Extract the (x, y) coordinate from the center of the cell holding the provided text.  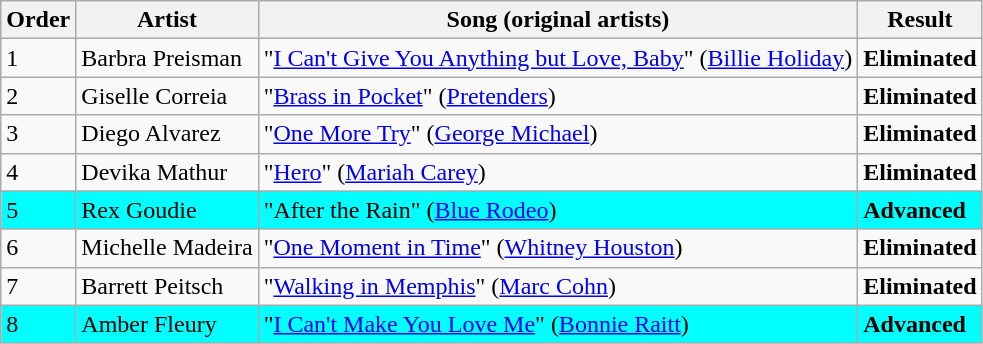
Song (original artists) (558, 20)
Artist (167, 20)
"I Can't Make You Love Me" (Bonnie Raitt) (558, 324)
3 (38, 134)
Devika Mathur (167, 172)
"I Can't Give You Anything but Love, Baby" (Billie Holiday) (558, 58)
"After the Rain" (Blue Rodeo) (558, 210)
"Walking in Memphis" (Marc Cohn) (558, 286)
7 (38, 286)
Michelle Madeira (167, 248)
Barbra Preisman (167, 58)
Diego Alvarez (167, 134)
Order (38, 20)
2 (38, 96)
Result (920, 20)
Barrett Peitsch (167, 286)
4 (38, 172)
"Hero" (Mariah Carey) (558, 172)
Amber Fleury (167, 324)
Giselle Correia (167, 96)
5 (38, 210)
"Brass in Pocket" (Pretenders) (558, 96)
1 (38, 58)
8 (38, 324)
Rex Goudie (167, 210)
6 (38, 248)
"One Moment in Time" (Whitney Houston) (558, 248)
"One More Try" (George Michael) (558, 134)
